Extract the (X, Y) coordinate from the center of the cell holding the provided text.  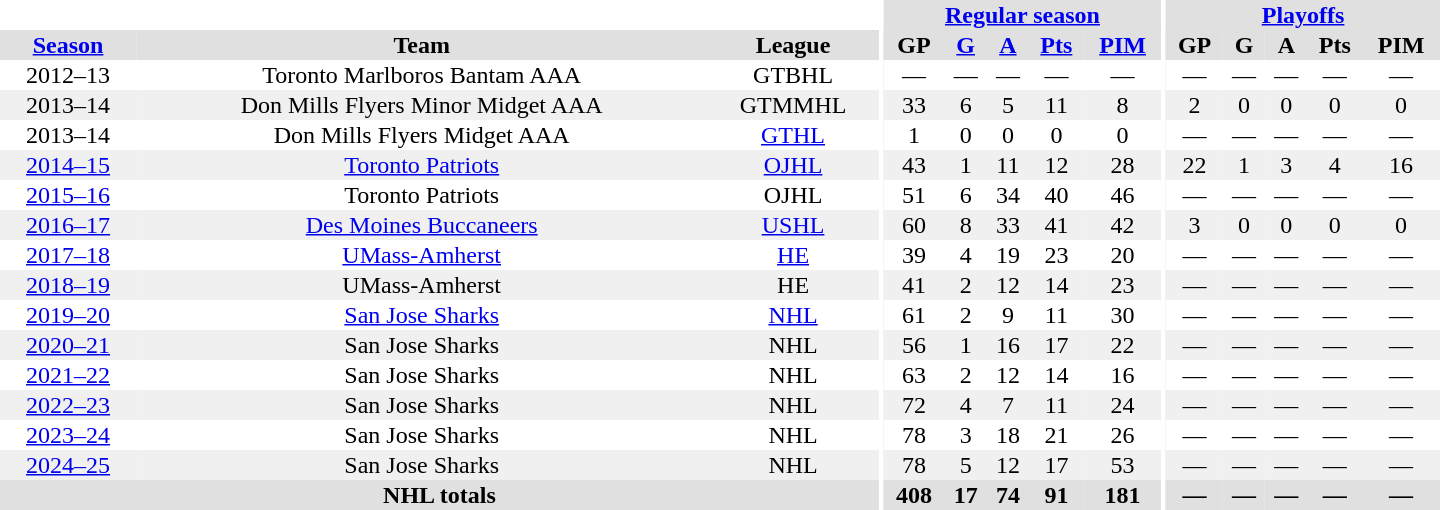
39 (914, 255)
2019–20 (68, 315)
Playoffs (1303, 15)
46 (1123, 195)
34 (1008, 195)
Season (68, 45)
181 (1123, 495)
2016–17 (68, 225)
408 (914, 495)
61 (914, 315)
28 (1123, 165)
2021–22 (68, 375)
NHL totals (440, 495)
2017–18 (68, 255)
Toronto Marlboros Bantam AAA (422, 75)
74 (1008, 495)
30 (1123, 315)
20 (1123, 255)
19 (1008, 255)
2014–15 (68, 165)
63 (914, 375)
2018–19 (68, 285)
53 (1123, 465)
43 (914, 165)
42 (1123, 225)
2022–23 (68, 405)
40 (1056, 195)
2015–16 (68, 195)
2020–21 (68, 345)
24 (1123, 405)
GTHL (793, 135)
72 (914, 405)
91 (1056, 495)
2012–13 (68, 75)
GTBHL (793, 75)
18 (1008, 435)
56 (914, 345)
21 (1056, 435)
7 (1008, 405)
9 (1008, 315)
26 (1123, 435)
2023–24 (68, 435)
Don Mills Flyers Midget AAA (422, 135)
2024–25 (68, 465)
Team (422, 45)
GTMMHL (793, 105)
League (793, 45)
Des Moines Buccaneers (422, 225)
USHL (793, 225)
Regular season (1023, 15)
60 (914, 225)
51 (914, 195)
Don Mills Flyers Minor Midget AAA (422, 105)
